Determine the (X, Y) coordinate at the center of the cell enclosing the given text.  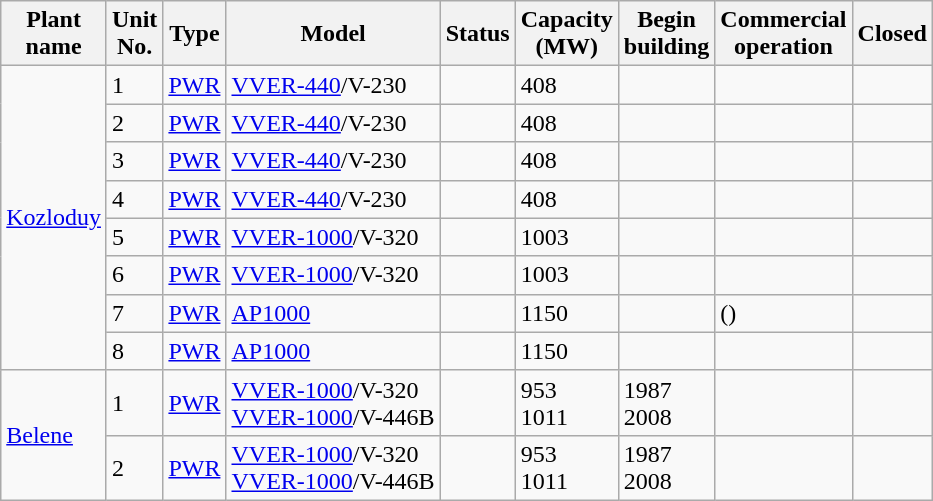
7 (134, 313)
Closed (892, 34)
Commercialoperation (784, 34)
Belene (54, 435)
Model (333, 34)
6 (134, 275)
Plantname (54, 34)
Status (478, 34)
Capacity(MW) (566, 34)
Type (194, 34)
Beginbuilding (666, 34)
3 (134, 161)
4 (134, 199)
Kozloduy (54, 218)
() (784, 313)
8 (134, 351)
UnitNo. (134, 34)
5 (134, 237)
